Return the (x, y) coordinate for the center point of the cell that contains the specified text.  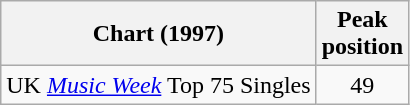
49 (362, 85)
Peakposition (362, 34)
Chart (1997) (158, 34)
UK Music Week Top 75 Singles (158, 85)
